For the text-containing cell, return its midpoint in (X, Y) coordinate format. 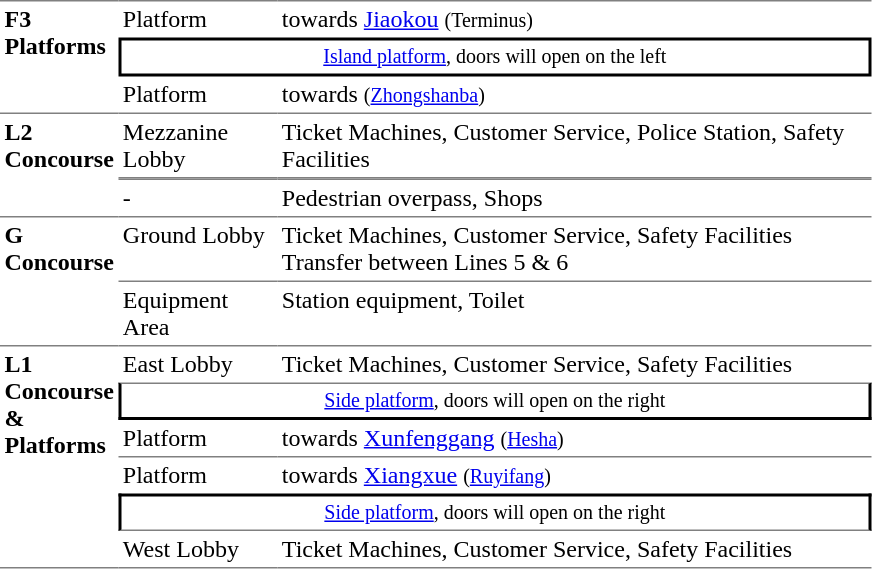
GConcourse (59, 282)
F3Platforms (59, 56)
towards (Zhongshanba) (574, 94)
Ticket Machines, Customer Service, Safety FacilitiesTransfer between Lines 5 & 6 (574, 250)
Station equipment, Toilet (574, 314)
Equipment Area (198, 314)
- (198, 198)
towards Xunfenggang (Hesha) (574, 438)
L2Concourse (59, 164)
Island platform, doors will open on the left (494, 58)
West Lobby (198, 550)
Ground Lobby (198, 250)
L1Concourse & Platforms (59, 457)
towards Jiaokou (Terminus) (574, 19)
Mezzanine Lobby (198, 145)
Ticket Machines, Customer Service, Police Station, Safety Facilities (574, 145)
towards Xiangxue (Ruyifang) (574, 475)
East Lobby (198, 364)
Pedestrian overpass, Shops (574, 198)
